Output the [x, y] coordinate of the center of the cell containing the given text.  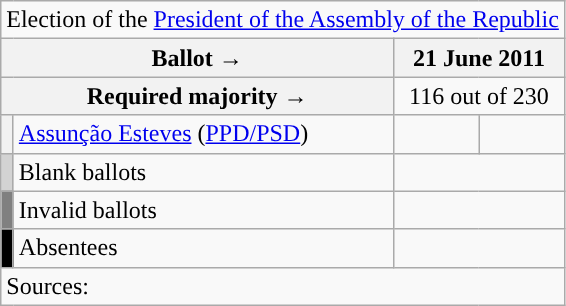
21 June 2011 [480, 58]
Blank ballots [203, 172]
Absentees [203, 248]
Election of the President of the Assembly of the Republic [283, 20]
Assunção Esteves (PPD/PSD) [203, 134]
Ballot → [198, 58]
116 out of 230 [480, 96]
Sources: [283, 286]
Invalid ballots [203, 210]
Required majority → [198, 96]
